Find where the given text appears and provide that cell's center as [X, Y] coordinate. 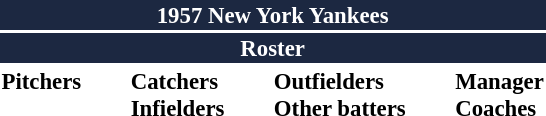
Roster [272, 48]
1957 New York Yankees [272, 15]
